From the cell containing the given text, extract its center point as [x, y] coordinate. 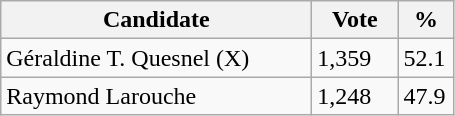
1,359 [355, 58]
47.9 [426, 96]
1,248 [355, 96]
Vote [355, 20]
52.1 [426, 58]
Candidate [156, 20]
Raymond Larouche [156, 96]
Géraldine T. Quesnel (X) [156, 58]
% [426, 20]
